Return the [x, y] coordinate for the center point of the cell that contains the specified text.  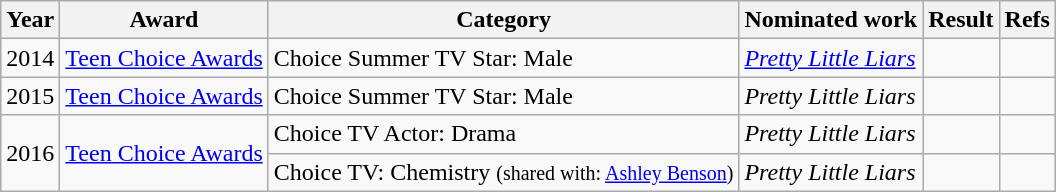
2016 [30, 153]
2014 [30, 58]
Choice TV Actor: Drama [504, 134]
Year [30, 20]
Nominated work [831, 20]
Category [504, 20]
Choice TV: Chemistry (shared with: Ashley Benson) [504, 172]
Refs [1027, 20]
Result [961, 20]
Award [164, 20]
2015 [30, 96]
